Determine the [x, y] coordinate at the center of the cell enclosing the given text.  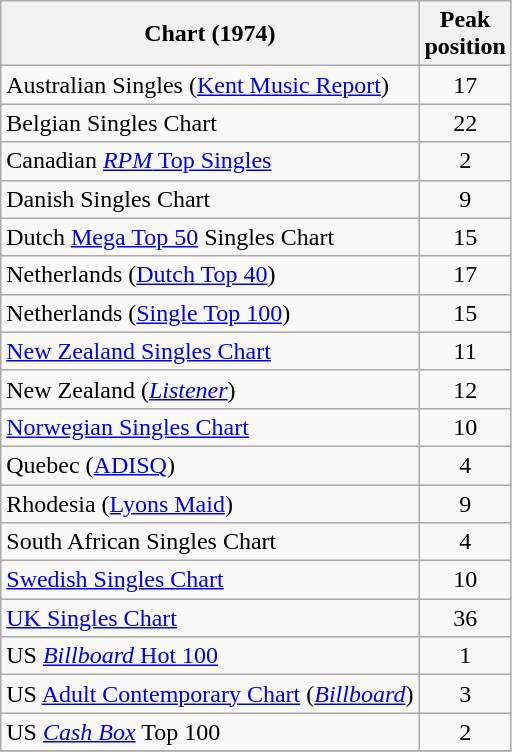
New Zealand (Listener) [210, 389]
UK Singles Chart [210, 618]
1 [465, 656]
36 [465, 618]
Netherlands (Single Top 100) [210, 313]
South African Singles Chart [210, 542]
Danish Singles Chart [210, 199]
New Zealand Singles Chart [210, 351]
US Adult Contemporary Chart (Billboard) [210, 694]
Quebec (ADISQ) [210, 465]
Norwegian Singles Chart [210, 427]
Belgian Singles Chart [210, 123]
12 [465, 389]
US Billboard Hot 100 [210, 656]
Swedish Singles Chart [210, 580]
Australian Singles (Kent Music Report) [210, 85]
US Cash Box Top 100 [210, 732]
Canadian RPM Top Singles [210, 161]
Netherlands (Dutch Top 40) [210, 275]
Chart (1974) [210, 34]
Dutch Mega Top 50 Singles Chart [210, 237]
3 [465, 694]
Peakposition [465, 34]
11 [465, 351]
22 [465, 123]
Rhodesia (Lyons Maid) [210, 503]
